Determine the (x, y) coordinate at the center of the cell enclosing the given text.  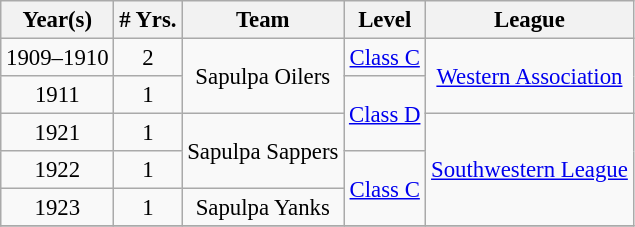
Year(s) (58, 20)
Class D (385, 114)
Sapulpa Sappers (263, 152)
2 (148, 58)
Sapulpa Oilers (263, 76)
1909–1910 (58, 58)
Team (263, 20)
# Yrs. (148, 20)
1923 (58, 208)
Western Association (530, 76)
Level (385, 20)
1911 (58, 95)
Southwestern League (530, 170)
Sapulpa Yanks (263, 208)
1922 (58, 170)
1921 (58, 133)
League (530, 20)
